Search for the cell housing the specified text and yield its (X, Y) center coordinate. 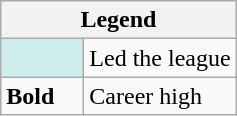
Career high (160, 96)
Led the league (160, 58)
Bold (42, 96)
Legend (118, 20)
